Scan for the cell matching the given text and deliver its [x, y] coordinate at center. 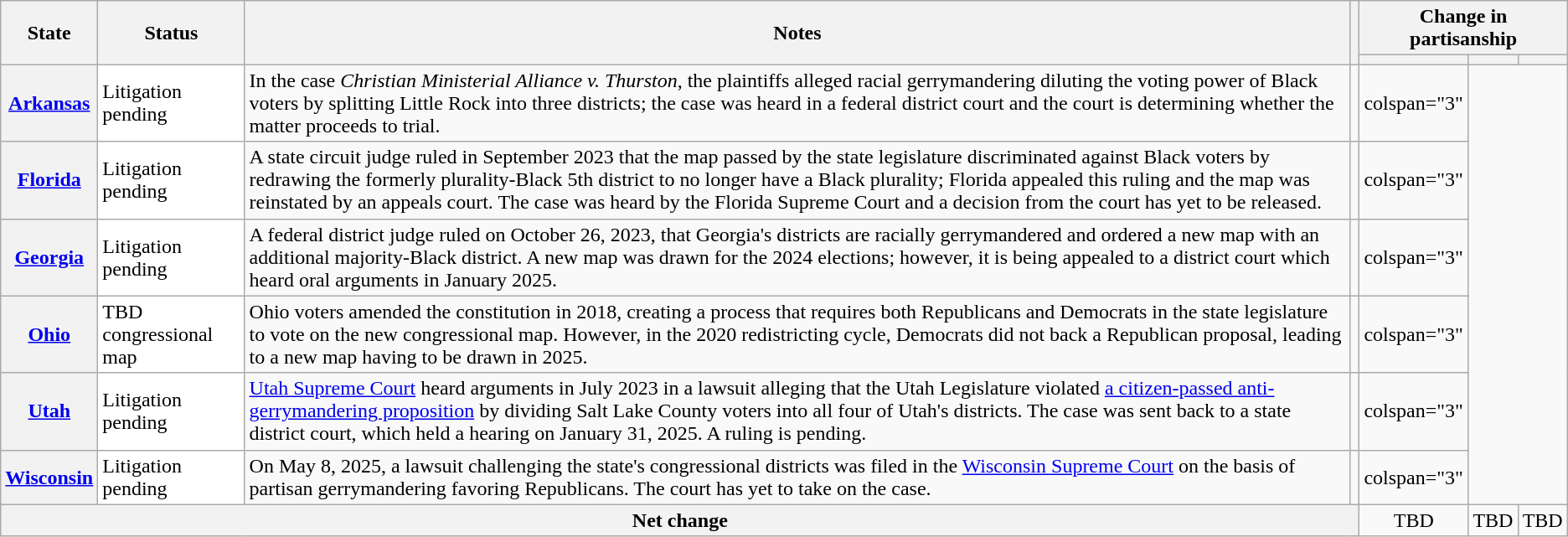
Utah [49, 411]
Status [171, 33]
TBD congressional map [171, 334]
Georgia [49, 257]
Arkansas [49, 103]
State [49, 33]
Florida [49, 180]
Net change [680, 520]
Change in partisanship [1463, 28]
Notes [797, 33]
Ohio [49, 334]
Wisconsin [49, 478]
